Determine the [X, Y] coordinate at the center of the cell enclosing the given text.  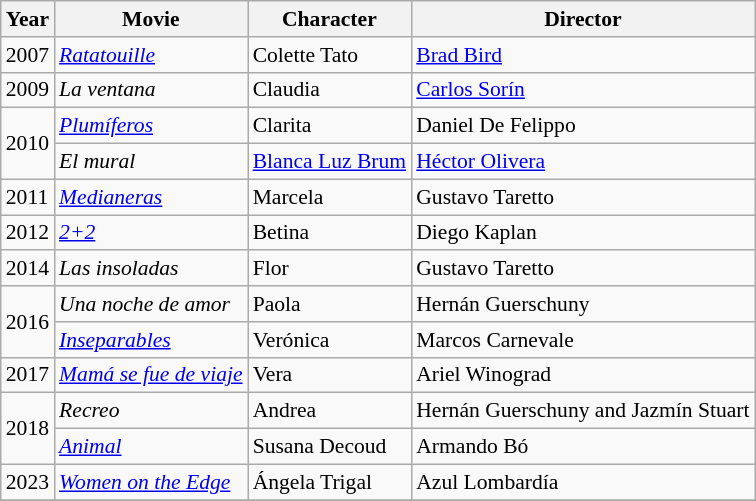
Year [28, 19]
Colette Tato [330, 55]
2014 [28, 269]
2023 [28, 482]
Diego Kaplan [582, 233]
2009 [28, 90]
Ariel Winograd [582, 375]
Claudia [330, 90]
Azul Lombardía [582, 482]
2016 [28, 322]
2018 [28, 428]
Ratatouille [151, 55]
Plumíferos [151, 126]
Betina [330, 233]
La ventana [151, 90]
Character [330, 19]
Daniel De Felippo [582, 126]
Women on the Edge [151, 482]
Mamá se fue de viaje [151, 375]
Andrea [330, 411]
Hernán Guerschuny [582, 304]
Armando Bó [582, 447]
2017 [28, 375]
Carlos Sorín [582, 90]
Marcos Carnevale [582, 340]
Vera [330, 375]
Una noche de amor [151, 304]
2+2 [151, 233]
Marcela [330, 197]
Héctor Olivera [582, 162]
Hernán Guerschuny and Jazmín Stuart [582, 411]
Las insoladas [151, 269]
Movie [151, 19]
Susana Decoud [330, 447]
Animal [151, 447]
Inseparables [151, 340]
Director [582, 19]
Blanca Luz Brum [330, 162]
Flor [330, 269]
Clarita [330, 126]
Verónica [330, 340]
2011 [28, 197]
Brad Bird [582, 55]
Ángela Trigal [330, 482]
2007 [28, 55]
Recreo [151, 411]
El mural [151, 162]
2012 [28, 233]
Paola [330, 304]
2010 [28, 144]
Medianeras [151, 197]
